Determine the [x, y] coordinate at the center of the cell enclosing the given text.  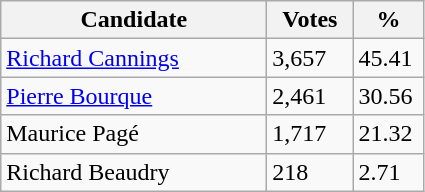
3,657 [310, 58]
Pierre Bourque [134, 96]
2,461 [310, 96]
21.32 [388, 134]
Richard Cannings [134, 58]
% [388, 20]
Candidate [134, 20]
30.56 [388, 96]
Richard Beaudry [134, 172]
218 [310, 172]
Maurice Pagé [134, 134]
Votes [310, 20]
45.41 [388, 58]
1,717 [310, 134]
2.71 [388, 172]
